Return (x, y) of the center of cell containing provided text 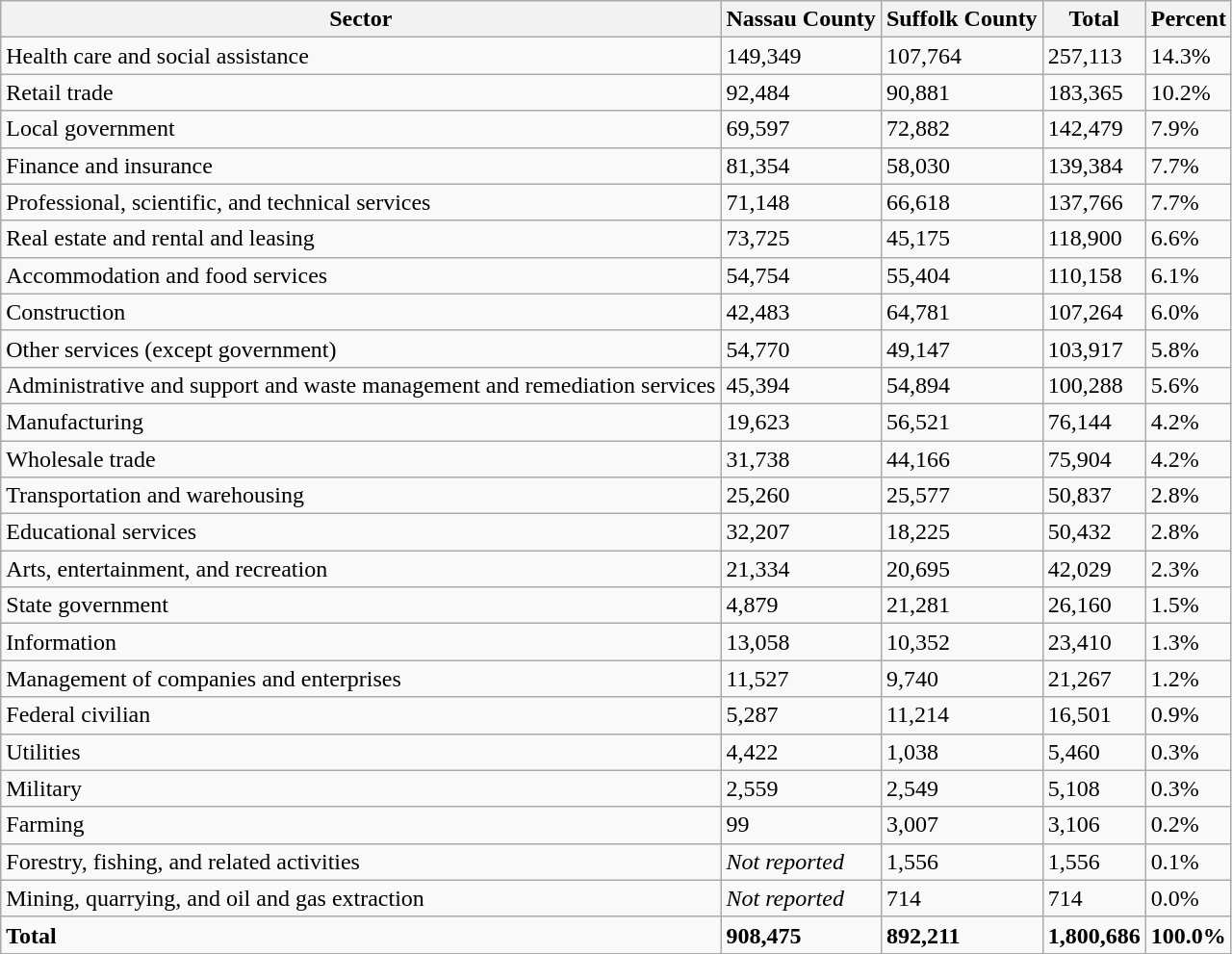
0.1% (1188, 862)
Suffolk County (962, 19)
49,147 (962, 348)
5,287 (801, 715)
21,281 (962, 606)
5,460 (1093, 752)
110,158 (1093, 275)
23,410 (1093, 642)
5.8% (1188, 348)
92,484 (801, 92)
Local government (361, 129)
3,007 (962, 825)
16,501 (1093, 715)
Other services (except government) (361, 348)
81,354 (801, 166)
0.9% (1188, 715)
64,781 (962, 312)
107,764 (962, 56)
58,030 (962, 166)
72,882 (962, 129)
Management of companies and enterprises (361, 679)
1.3% (1188, 642)
Accommodation and food services (361, 275)
149,349 (801, 56)
50,432 (1093, 532)
54,754 (801, 275)
45,394 (801, 385)
10,352 (962, 642)
908,475 (801, 935)
107,264 (1093, 312)
State government (361, 606)
139,384 (1093, 166)
19,623 (801, 422)
32,207 (801, 532)
Arts, entertainment, and recreation (361, 569)
69,597 (801, 129)
6.0% (1188, 312)
Real estate and rental and leasing (361, 239)
10.2% (1188, 92)
11,527 (801, 679)
Transportation and warehousing (361, 496)
2,559 (801, 788)
137,766 (1093, 202)
44,166 (962, 459)
Mining, quarrying, and oil and gas extraction (361, 898)
Utilities (361, 752)
9,740 (962, 679)
25,260 (801, 496)
25,577 (962, 496)
892,211 (962, 935)
2,549 (962, 788)
183,365 (1093, 92)
66,618 (962, 202)
14.3% (1188, 56)
99 (801, 825)
42,483 (801, 312)
0.0% (1188, 898)
1.5% (1188, 606)
Percent (1188, 19)
Nassau County (801, 19)
Retail trade (361, 92)
54,894 (962, 385)
1,038 (962, 752)
54,770 (801, 348)
Professional, scientific, and technical services (361, 202)
Information (361, 642)
6.6% (1188, 239)
73,725 (801, 239)
3,106 (1093, 825)
4,879 (801, 606)
257,113 (1093, 56)
11,214 (962, 715)
103,917 (1093, 348)
Administrative and support and waste management and remediation services (361, 385)
56,521 (962, 422)
Educational services (361, 532)
5,108 (1093, 788)
31,738 (801, 459)
Farming (361, 825)
20,695 (962, 569)
18,225 (962, 532)
Finance and insurance (361, 166)
76,144 (1093, 422)
1.2% (1188, 679)
Sector (361, 19)
26,160 (1093, 606)
118,900 (1093, 239)
6.1% (1188, 275)
90,881 (962, 92)
50,837 (1093, 496)
Military (361, 788)
2.3% (1188, 569)
4,422 (801, 752)
100,288 (1093, 385)
42,029 (1093, 569)
5.6% (1188, 385)
75,904 (1093, 459)
Health care and social assistance (361, 56)
7.9% (1188, 129)
Construction (361, 312)
13,058 (801, 642)
45,175 (962, 239)
0.2% (1188, 825)
Federal civilian (361, 715)
71,148 (801, 202)
1,800,686 (1093, 935)
55,404 (962, 275)
21,267 (1093, 679)
100.0% (1188, 935)
142,479 (1093, 129)
Wholesale trade (361, 459)
Manufacturing (361, 422)
Forestry, fishing, and related activities (361, 862)
21,334 (801, 569)
